Extract the [X, Y] coordinate from the center of the cell holding the provided text.  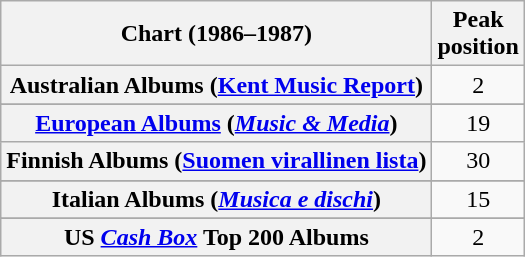
19 [478, 123]
US Cash Box Top 200 Albums [216, 237]
15 [478, 199]
Chart (1986–1987) [216, 34]
Italian Albums (Musica e dischi) [216, 199]
Australian Albums (Kent Music Report) [216, 85]
Peakposition [478, 34]
Finnish Albums (Suomen virallinen lista) [216, 161]
European Albums (Music & Media) [216, 123]
30 [478, 161]
